Extract the [X, Y] coordinate from the center of the cell holding the provided text.  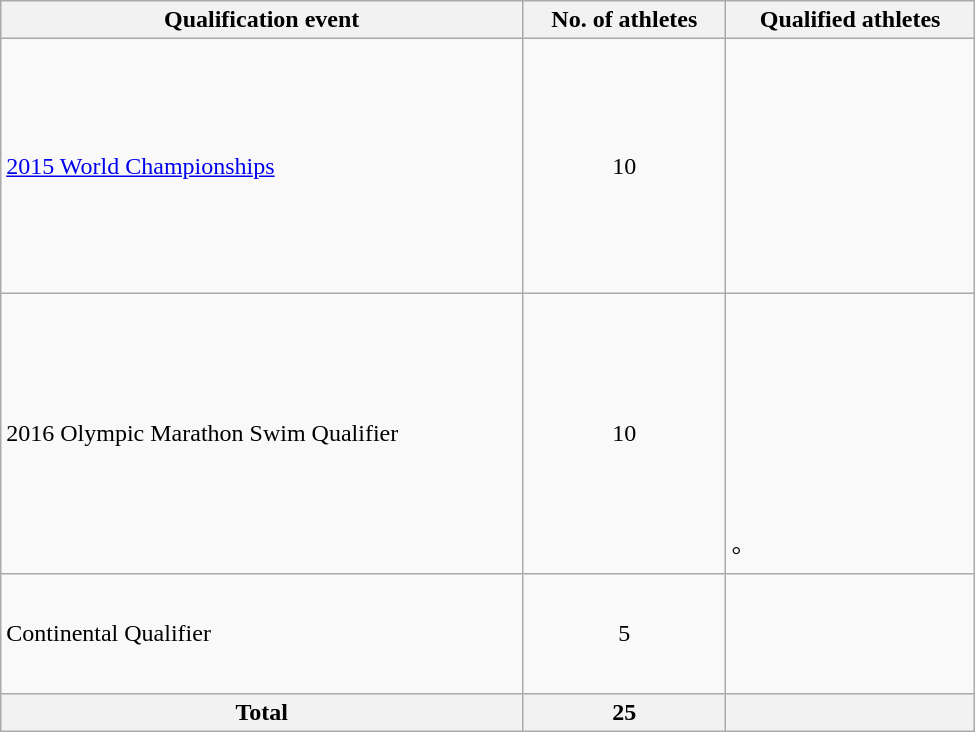
No. of athletes [624, 20]
° [850, 434]
Qualified athletes [850, 20]
Total [262, 712]
Qualification event [262, 20]
2016 Olympic Marathon Swim Qualifier [262, 434]
5 [624, 634]
Continental Qualifier [262, 634]
25 [624, 712]
2015 World Championships [262, 166]
